Detect which cell encompasses the target text, then output its [X, Y] center coordinate. 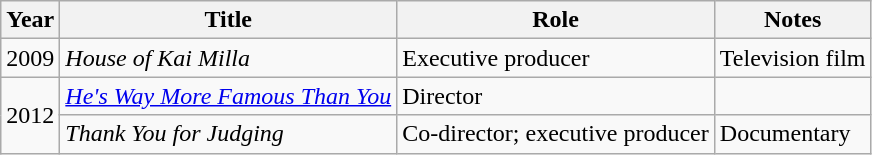
House of Kai Milla [228, 58]
Notes [792, 20]
Title [228, 20]
Documentary [792, 134]
Executive producer [556, 58]
Director [556, 96]
Role [556, 20]
2009 [30, 58]
Co-director; executive producer [556, 134]
2012 [30, 115]
Thank You for Judging [228, 134]
Year [30, 20]
He's Way More Famous Than You [228, 96]
Television film [792, 58]
